Extract the (X, Y) coordinate from the center of the cell holding the provided text.  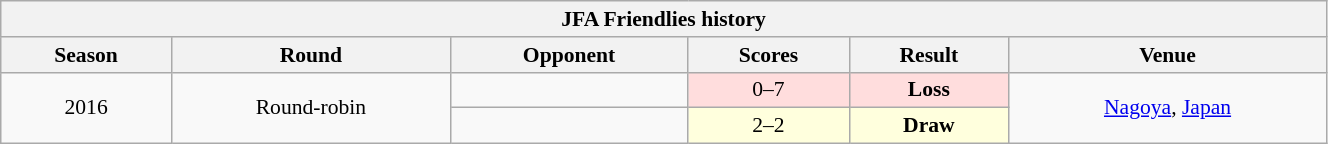
2016 (86, 108)
Season (86, 55)
Draw (929, 126)
Round-robin (310, 108)
Scores (768, 55)
JFA Friendlies history (664, 19)
Nagoya, Japan (1168, 108)
Venue (1168, 55)
Loss (929, 90)
2–2 (768, 126)
0–7 (768, 90)
Result (929, 55)
Opponent (568, 55)
Round (310, 55)
